For the text-containing cell, return its midpoint in [x, y] coordinate format. 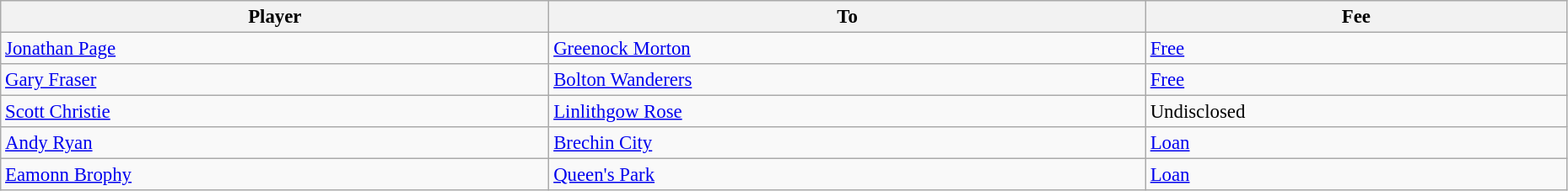
Fee [1356, 17]
Undisclosed [1356, 112]
Andy Ryan [275, 143]
Eamonn Brophy [275, 175]
Bolton Wanderers [848, 80]
Scott Christie [275, 112]
Linlithgow Rose [848, 112]
Brechin City [848, 143]
To [848, 17]
Jonathan Page [275, 49]
Player [275, 17]
Greenock Morton [848, 49]
Gary Fraser [275, 80]
Queen's Park [848, 175]
